Provide the (X, Y) coordinate of the cell's center where the given text is located.  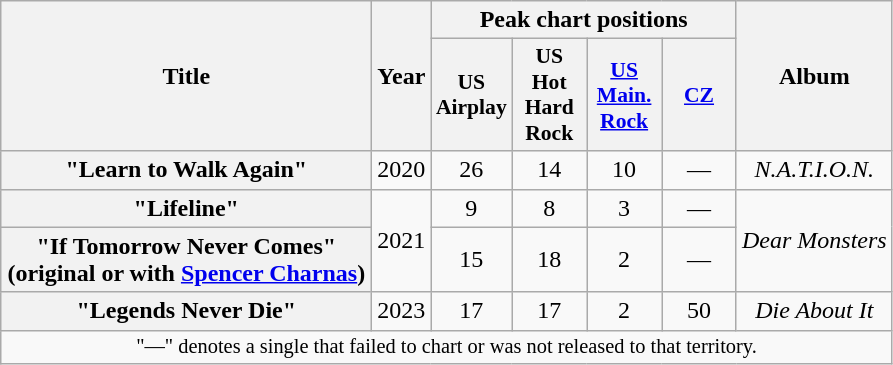
15 (472, 260)
Title (186, 76)
US Hot Hard Rock (550, 95)
USMain.Rock (624, 95)
8 (550, 208)
10 (624, 170)
Dear Monsters (814, 240)
"Legends Never Die" (186, 311)
50 (700, 311)
18 (550, 260)
"Learn to Walk Again" (186, 170)
"—" denotes a single that failed to chart or was not released to that territory. (446, 347)
2020 (402, 170)
Die About It (814, 311)
26 (472, 170)
N.A.T.I.O.N. (814, 170)
CZ (700, 95)
Year (402, 76)
"If Tomorrow Never Comes"(original or with Spencer Charnas) (186, 260)
14 (550, 170)
US Airplay (472, 95)
Album (814, 76)
9 (472, 208)
2021 (402, 240)
3 (624, 208)
2023 (402, 311)
"Lifeline" (186, 208)
Peak chart positions (584, 20)
